Return [X, Y] of the center of cell containing provided text 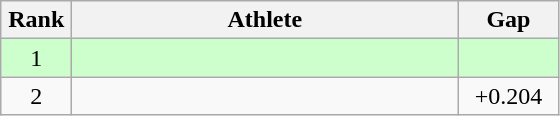
+0.204 [508, 96]
1 [36, 58]
2 [36, 96]
Gap [508, 20]
Athlete [265, 20]
Rank [36, 20]
